From the cell containing the given text, extract its center point as [x, y] coordinate. 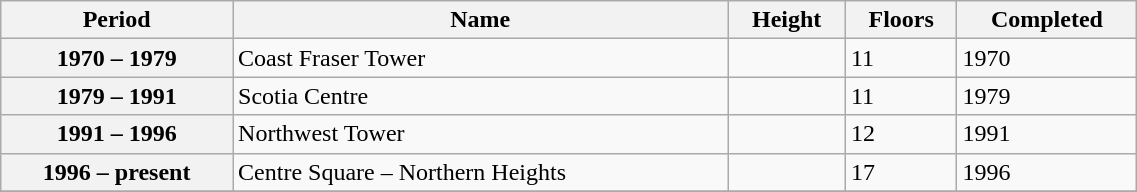
Period [117, 20]
Floors [901, 20]
17 [901, 172]
1970 – 1979 [117, 58]
1996 [1047, 172]
1979 [1047, 96]
12 [901, 134]
Height [786, 20]
Coast Fraser Tower [480, 58]
Centre Square – Northern Heights [480, 172]
Northwest Tower [480, 134]
1996 – present [117, 172]
1991 [1047, 134]
Completed [1047, 20]
Scotia Centre [480, 96]
Name [480, 20]
1979 – 1991 [117, 96]
1970 [1047, 58]
1991 – 1996 [117, 134]
